Provide the [x, y] coordinate of the cell's center where the given text is located.  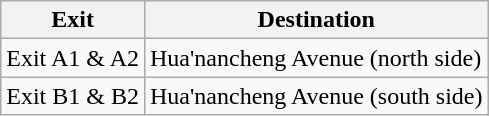
Hua'nancheng Avenue (south side) [316, 96]
Exit B1 & B2 [73, 96]
Exit [73, 20]
Exit A1 & A2 [73, 58]
Hua'nancheng Avenue (north side) [316, 58]
Destination [316, 20]
